Output the [X, Y] coordinate of the center of the cell containing the given text.  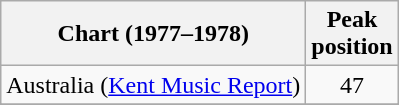
Peakposition [352, 34]
47 [352, 85]
Chart (1977–1978) [154, 34]
Australia (Kent Music Report) [154, 85]
